Capture the cell that displays the provided text and extract its [x, y] central coordinate. 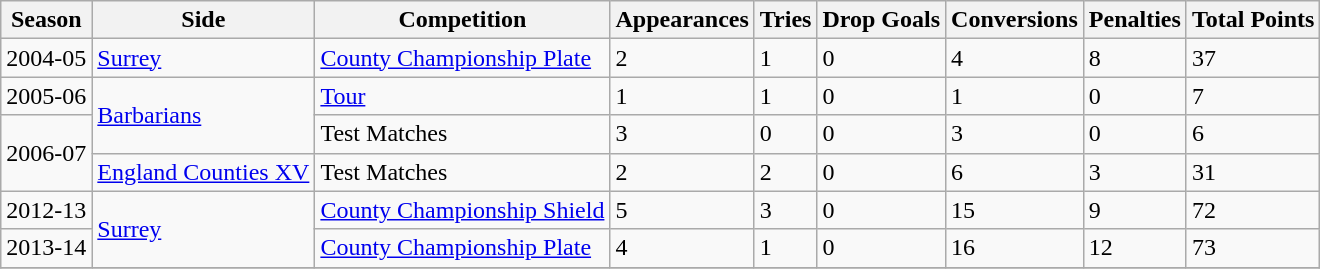
2012-13 [46, 210]
2005-06 [46, 96]
Tries [786, 20]
Conversions [1015, 20]
16 [1015, 248]
9 [1134, 210]
8 [1134, 58]
Season [46, 20]
County Championship Shield [462, 210]
2004-05 [46, 58]
Drop Goals [882, 20]
Total Points [1253, 20]
Tour [462, 96]
Penalties [1134, 20]
12 [1134, 248]
31 [1253, 172]
2013-14 [46, 248]
Barbarians [204, 115]
England Counties XV [204, 172]
5 [682, 210]
72 [1253, 210]
7 [1253, 96]
2006-07 [46, 153]
Appearances [682, 20]
Side [204, 20]
Competition [462, 20]
15 [1015, 210]
37 [1253, 58]
73 [1253, 248]
